Detect which cell encompasses the target text, then output its (x, y) center coordinate. 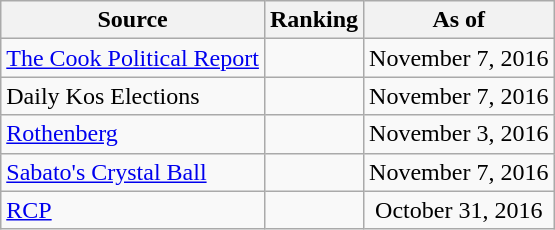
October 31, 2016 (459, 210)
Source (133, 20)
Sabato's Crystal Ball (133, 172)
Rothenberg (133, 134)
As of (459, 20)
The Cook Political Report (133, 58)
RCP (133, 210)
November 3, 2016 (459, 134)
Daily Kos Elections (133, 96)
Ranking (314, 20)
